Pinpoint the cell where the given text exists, returning its [x, y] midpoint coordinate. 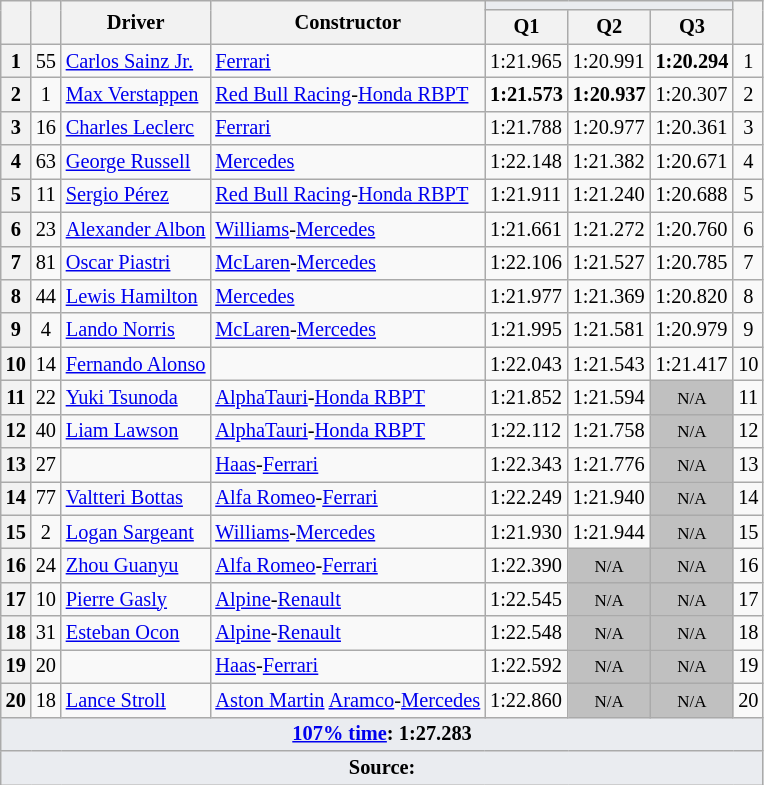
Logan Sargeant [136, 532]
23 [46, 229]
Q2 [610, 27]
Aston Martin Aramco-Mercedes [348, 700]
1:20.307 [692, 94]
Q1 [526, 27]
Sergio Pérez [136, 195]
77 [46, 498]
1:20.785 [692, 263]
Alexander Albon [136, 229]
1:21.581 [610, 330]
1:22.148 [526, 162]
1:22.548 [526, 633]
1:21.369 [610, 296]
1:21.543 [610, 364]
1:21.911 [526, 195]
1:21.977 [526, 296]
1:21.573 [526, 94]
1:22.249 [526, 498]
1:21.930 [526, 532]
Lewis Hamilton [136, 296]
24 [46, 565]
22 [46, 397]
Zhou Guanyu [136, 565]
1:21.944 [610, 532]
Esteban Ocon [136, 633]
1:20.688 [692, 195]
1:22.545 [526, 599]
Carlos Sainz Jr. [136, 61]
55 [46, 61]
1:21.776 [610, 465]
1:22.592 [526, 666]
Yuki Tsunoda [136, 397]
Pierre Gasly [136, 599]
63 [46, 162]
Liam Lawson [136, 431]
Max Verstappen [136, 94]
1:20.671 [692, 162]
Oscar Piastri [136, 263]
44 [46, 296]
Fernando Alonso [136, 364]
1:20.294 [692, 61]
1:21.382 [610, 162]
1:22.343 [526, 465]
1:22.043 [526, 364]
1:21.240 [610, 195]
1:20.820 [692, 296]
1:21.758 [610, 431]
1:21.940 [610, 498]
1:20.991 [610, 61]
1:22.112 [526, 431]
1:21.965 [526, 61]
81 [46, 263]
1:21.852 [526, 397]
1:20.979 [692, 330]
1:22.390 [526, 565]
Charles Leclerc [136, 128]
George Russell [136, 162]
Constructor [348, 22]
1:21.661 [526, 229]
Valtteri Bottas [136, 498]
Q3 [692, 27]
27 [46, 465]
1:21.272 [610, 229]
1:22.860 [526, 700]
1:21.594 [610, 397]
1:20.361 [692, 128]
1:22.106 [526, 263]
1:20.760 [692, 229]
Lando Norris [136, 330]
31 [46, 633]
107% time: 1:27.283 [382, 734]
Lance Stroll [136, 700]
1:21.527 [610, 263]
Driver [136, 22]
1:21.417 [692, 364]
1:20.937 [610, 94]
40 [46, 431]
1:21.995 [526, 330]
1:20.977 [610, 128]
1:21.788 [526, 128]
Source: [382, 767]
